For the text-containing cell, return its midpoint in [x, y] coordinate format. 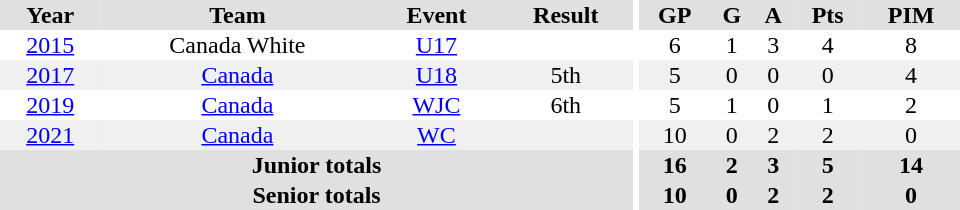
5th [566, 75]
WC [436, 135]
Pts [828, 15]
8 [911, 45]
U17 [436, 45]
2015 [50, 45]
2021 [50, 135]
GP [675, 15]
U18 [436, 75]
16 [675, 165]
Team [237, 15]
Event [436, 15]
6th [566, 105]
2019 [50, 105]
6 [675, 45]
Senior totals [316, 195]
14 [911, 165]
Junior totals [316, 165]
Year [50, 15]
WJC [436, 105]
Result [566, 15]
2017 [50, 75]
A [773, 15]
G [732, 15]
PIM [911, 15]
Canada White [237, 45]
